For the text-containing cell, return its midpoint in [X, Y] coordinate format. 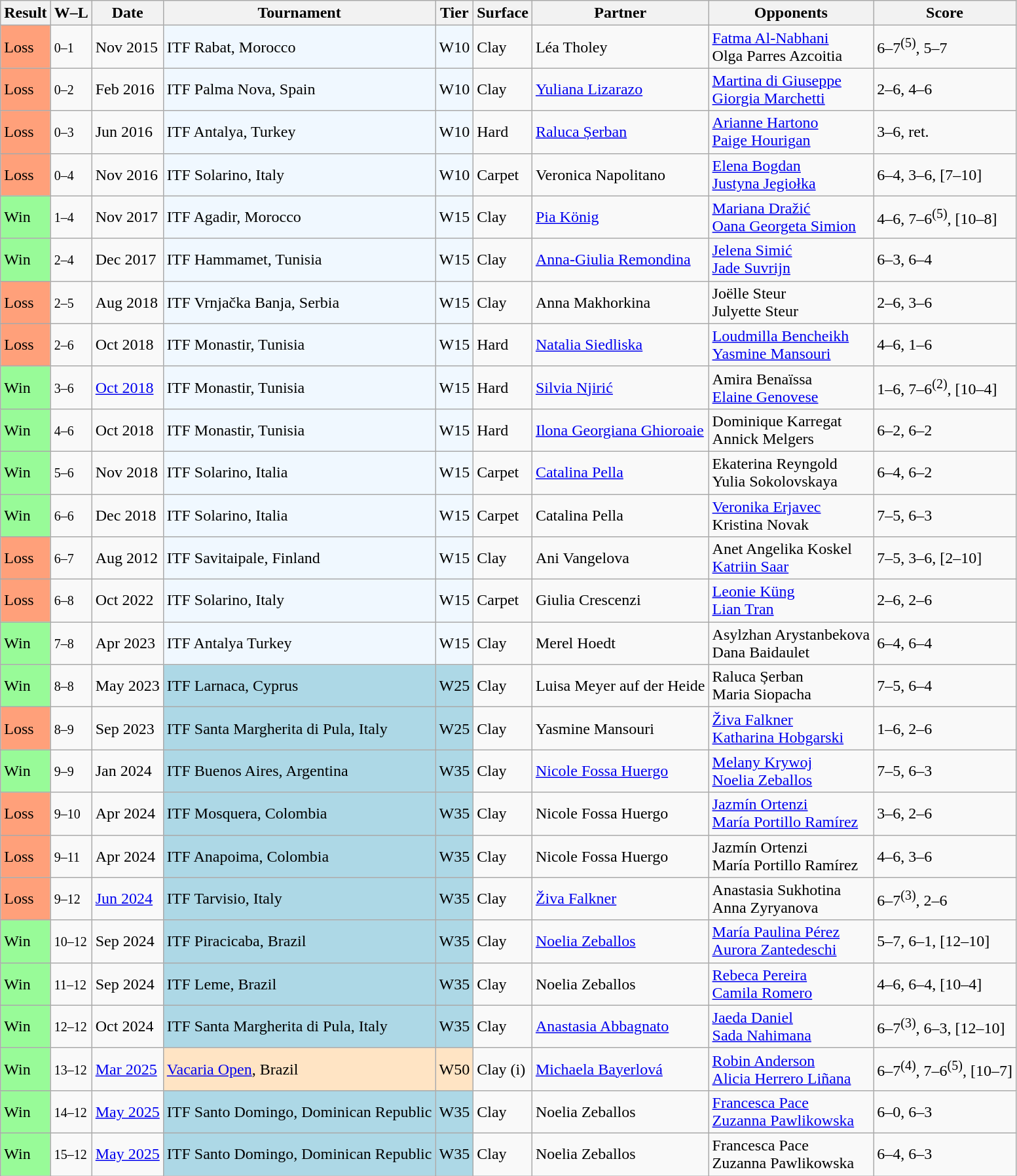
Melany Krywoj Noelia Zeballos [791, 771]
Léa Tholey [620, 47]
W–L [71, 13]
ITF Leme, Brazil [299, 983]
12–12 [71, 1027]
Jan 2024 [127, 771]
Nov 2015 [127, 47]
7–5, 6–4 [945, 686]
Anastasia Sukhotina Anna Zyryanova [791, 898]
2–6, 2–6 [945, 601]
Jun 2024 [127, 898]
ITF Palma Nova, Spain [299, 89]
2–6, 3–6 [945, 303]
Raluca Șerban [620, 132]
ITF Antalya, Turkey [299, 132]
8–9 [71, 728]
Veronika Erjavec Kristina Novak [791, 515]
Vacaria Open, Brazil [299, 1069]
Nov 2018 [127, 473]
4–6 [71, 430]
Score [945, 13]
ITF Buenos Aires, Argentina [299, 771]
Amira Benaïssa Elaine Genovese [791, 388]
Raluca Șerban Maria Siopacha [791, 686]
Anna-Giulia Remondina [620, 259]
Dominique Karregat Annick Melgers [791, 430]
Pia König [620, 217]
Mariana Dražić Oana Georgeta Simion [791, 217]
0–3 [71, 132]
14–12 [71, 1112]
Natalia Siedliska [620, 344]
Date [127, 13]
Yasmine Mansouri [620, 728]
Živa Falkner Katharina Hobgarski [791, 728]
ITF Rabat, Morocco [299, 47]
9–11 [71, 856]
Mar 2025 [127, 1069]
Ekaterina Reyngold Yulia Sokolovskaya [791, 473]
Jun 2016 [127, 132]
0–4 [71, 174]
1–4 [71, 217]
ITF Hammamet, Tunisia [299, 259]
Živa Falkner [620, 898]
María Paulina Pérez Aurora Zantedeschi [791, 942]
6–3, 6–4 [945, 259]
6–7(3), 6–3, [12–10] [945, 1027]
6–4, 6–2 [945, 473]
11–12 [71, 983]
Asylzhan Arystanbekova Dana Baidaulet [791, 643]
15–12 [71, 1154]
6–4, 6–4 [945, 643]
1–6, 7–6(2), [10–4] [945, 388]
ITF Anapoima, Colombia [299, 856]
Oct 2022 [127, 601]
Michaela Bayerlová [620, 1069]
6–7(3), 2–6 [945, 898]
13–12 [71, 1069]
6–4, 3–6, [7–10] [945, 174]
Sep 2023 [127, 728]
2–5 [71, 303]
ITF Piracicaba, Brazil [299, 942]
10–12 [71, 942]
6–7 [71, 558]
7–5, 3–6, [2–10] [945, 558]
Result [26, 13]
2–6, 4–6 [945, 89]
Silvia Njirić [620, 388]
Tournament [299, 13]
6–7(5), 5–7 [945, 47]
9–12 [71, 898]
Luisa Meyer auf der Heide [620, 686]
ITF Larnaca, Cyprus [299, 686]
4–6, 3–6 [945, 856]
5–6 [71, 473]
Dec 2017 [127, 259]
Martina di Giuseppe Giorgia Marchetti [791, 89]
2–6 [71, 344]
Partner [620, 13]
Nov 2016 [127, 174]
Anna Makhorkina [620, 303]
Leonie Küng Lian Tran [791, 601]
6–0, 6–3 [945, 1112]
9–10 [71, 813]
ITF Vrnjačka Banja, Serbia [299, 303]
4–6, 6–4, [10–4] [945, 983]
Giulia Crescenzi [620, 601]
Surface [503, 13]
Veronica Napolitano [620, 174]
ITF Savitaipale, Finland [299, 558]
Tier [454, 13]
Feb 2016 [127, 89]
May 2023 [127, 686]
Yuliana Lizarazo [620, 89]
Joëlle Steur Julyette Steur [791, 303]
3–6 [71, 388]
Robin Anderson Alicia Herrero Liñana [791, 1069]
6–8 [71, 601]
9–9 [71, 771]
1–6, 2–6 [945, 728]
4–6, 1–6 [945, 344]
Nov 2017 [127, 217]
Arianne Hartono Paige Hourigan [791, 132]
ITF Agadir, Morocco [299, 217]
0–2 [71, 89]
Merel Hoedt [620, 643]
8–8 [71, 686]
Aug 2018 [127, 303]
5–7, 6–1, [12–10] [945, 942]
Jaeda Daniel Sada Nahimana [791, 1027]
ITF Tarvisio, Italy [299, 898]
6–7(4), 7–6(5), [10–7] [945, 1069]
Loudmilla Bencheikh Yasmine Mansouri [791, 344]
3–6, 2–6 [945, 813]
Clay (i) [503, 1069]
Ani Vangelova [620, 558]
Rebeca Pereira Camila Romero [791, 983]
Anastasia Abbagnato [620, 1027]
W50 [454, 1069]
ITF Mosquera, Colombia [299, 813]
Fatma Al-Nabhani Olga Parres Azcoitia [791, 47]
2–4 [71, 259]
Aug 2012 [127, 558]
6–2, 6–2 [945, 430]
Oct 2024 [127, 1027]
6–6 [71, 515]
ITF Antalya Turkey [299, 643]
4–6, 7–6(5), [10–8] [945, 217]
7–8 [71, 643]
0–1 [71, 47]
3–6, ret. [945, 132]
Dec 2018 [127, 515]
6–4, 6–3 [945, 1154]
Apr 2023 [127, 643]
Anet Angelika Koskel Katriin Saar [791, 558]
Opponents [791, 13]
Elena Bogdan Justyna Jegiołka [791, 174]
Ilona Georgiana Ghioroaie [620, 430]
Jelena Simić Jade Suvrijn [791, 259]
